Return (X, Y) of the center of cell containing provided text 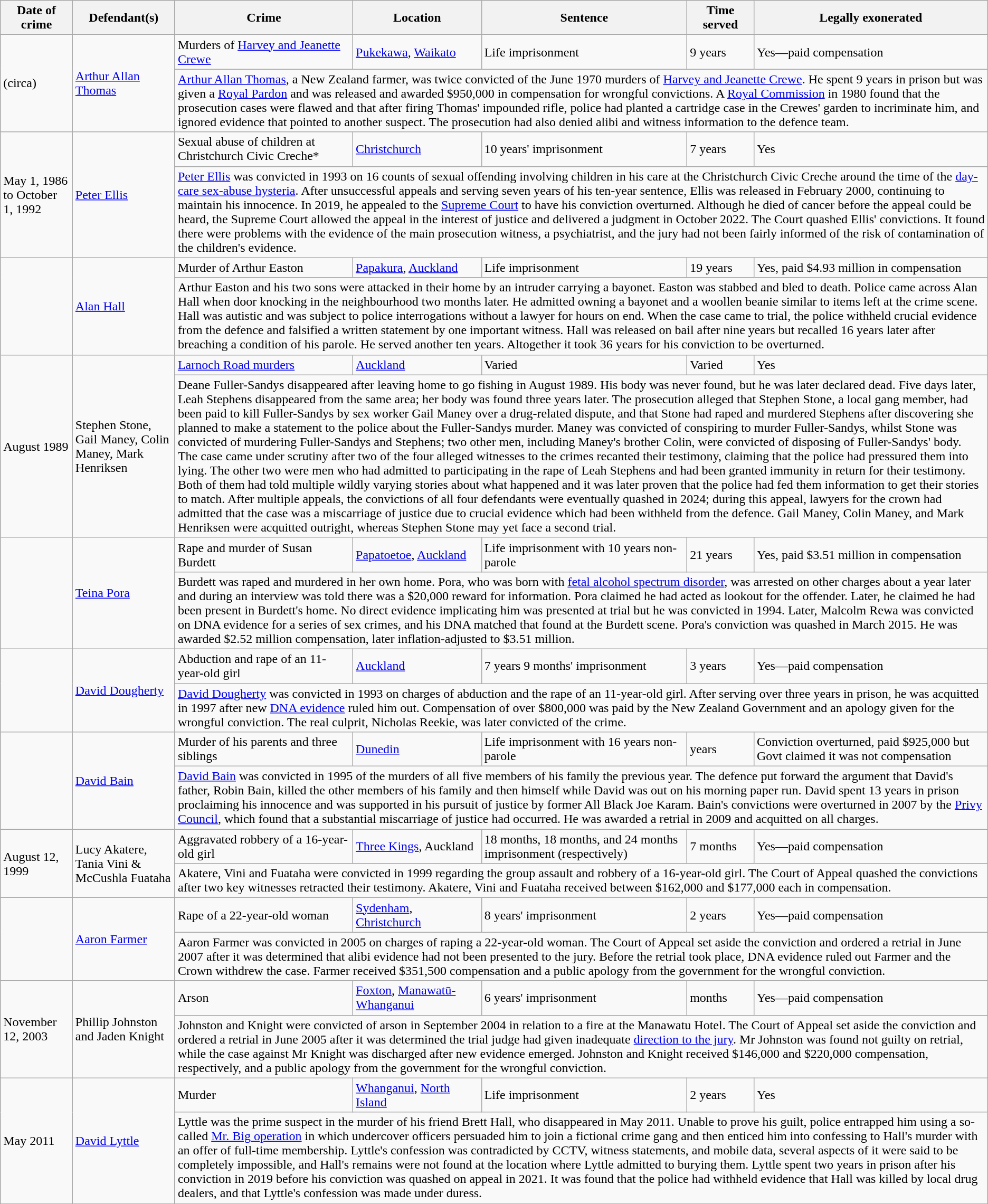
years (721, 750)
Christchurch (417, 149)
Murder of his parents and three siblings (264, 750)
7 months (721, 847)
Three Kings, Auckland (417, 847)
Life imprisonment with 10 years non-parole (584, 554)
Peter Ellis (123, 195)
Aggravated robbery of a 16-year-old girl (264, 847)
6 years' imprisonment (584, 998)
Sydenham, Christchurch (417, 915)
Yes, paid $4.93 million in compensation (871, 268)
7 years (721, 149)
November 12, 2003 (37, 1029)
Sentence (584, 18)
Rape of a 22-year-old woman (264, 915)
Larnoch Road murders (264, 365)
Abduction and rape of an 11-year-old girl (264, 666)
Foxton, Manawatū-Whanganui (417, 998)
Dunedin (417, 750)
August 12, 1999 (37, 864)
Lucy Akatere, Tania Vini & McCushla Fuataha (123, 864)
Rape and murder of Susan Burdett (264, 554)
Sexual abuse of children at Christchurch Civic Creche* (264, 149)
10 years' imprisonment (584, 149)
Time served (721, 18)
Arthur Allan Thomas (123, 83)
Aaron Farmer (123, 940)
David Dougherty (123, 690)
Papatoetoe, Auckland (417, 554)
Life imprisonment with 16 years non-parole (584, 750)
Phillip Johnston and Jaden Knight (123, 1029)
Yes, paid $3.51 million in compensation (871, 554)
Pukekawa, Waikato (417, 52)
Teina Pora (123, 593)
9 years (721, 52)
Defendant(s) (123, 18)
Whanganui, North Island (417, 1095)
Stephen Stone, Gail Maney, Colin Maney, Mark Henriksen (123, 446)
Conviction overturned, paid $925,000 but Govt claimed it was not compensation (871, 750)
Papakura, Auckland (417, 268)
David Bain (123, 781)
(circa) (37, 83)
7 years 9 months' imprisonment (584, 666)
Murder (264, 1095)
3 years (721, 666)
19 years (721, 268)
May 1, 1986 to October 1, 1992 (37, 195)
Legally exonerated (871, 18)
Crime (264, 18)
May 2011 (37, 1141)
Date of crime (37, 18)
months (721, 998)
Murders of Harvey and Jeanette Crewe (264, 52)
Arson (264, 998)
August 1989 (37, 446)
Alan Hall (123, 306)
21 years (721, 554)
18 months, 18 months, and 24 months imprisonment (respectively) (584, 847)
David Lyttle (123, 1141)
Murder of Arthur Easton (264, 268)
8 years' imprisonment (584, 915)
Location (417, 18)
